Capture the cell that displays the provided text and extract its (X, Y) central coordinate. 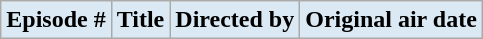
Directed by (235, 20)
Episode # (56, 20)
Original air date (392, 20)
Title (140, 20)
